Scan for the cell matching the given text and deliver its (X, Y) coordinate at center. 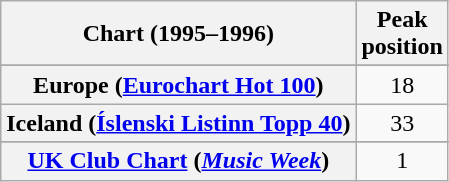
Iceland (Íslenski Listinn Topp 40) (178, 123)
Europe (Eurochart Hot 100) (178, 85)
UK Club Chart (Music Week) (178, 161)
Peakposition (402, 34)
18 (402, 85)
33 (402, 123)
1 (402, 161)
Chart (1995–1996) (178, 34)
